Locate the cell with the specified text and output its [x, y] center coordinate. 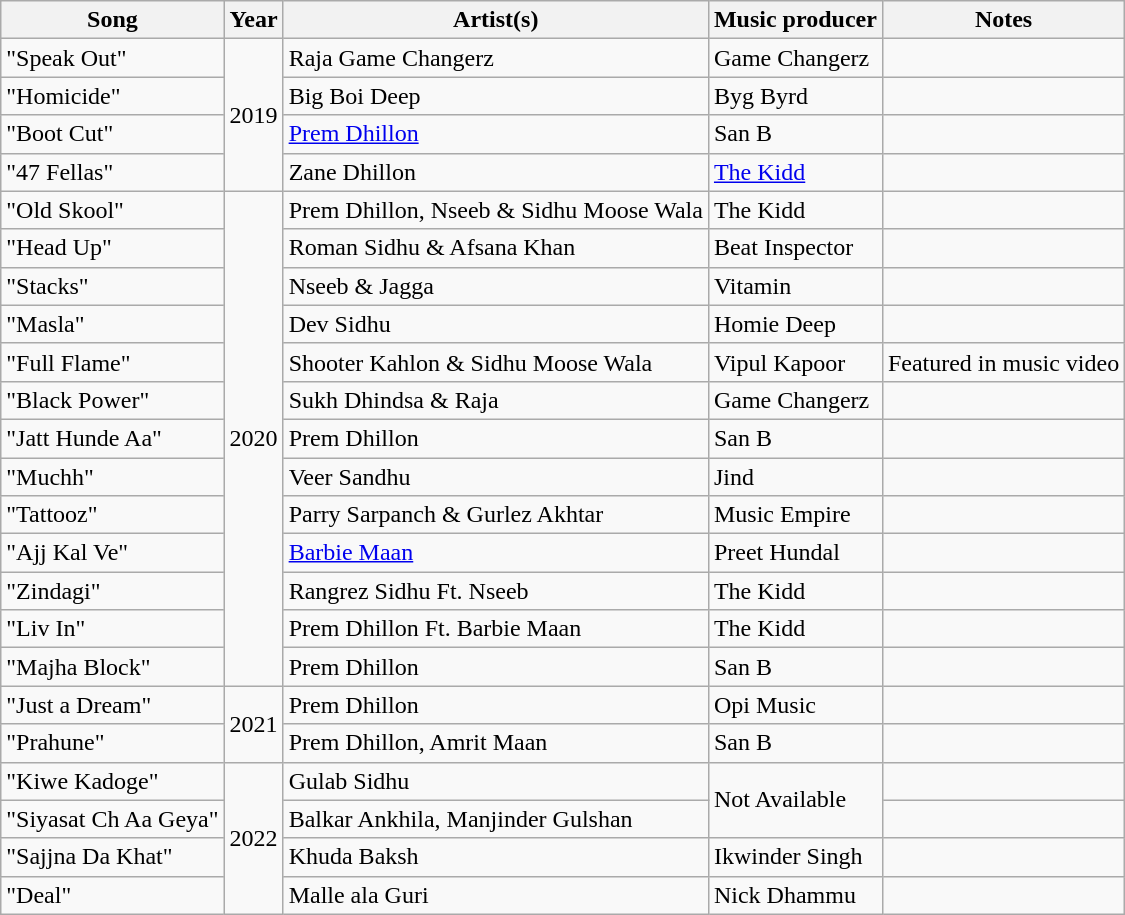
Song [112, 20]
Zane Dhillon [496, 172]
Gulab Sidhu [496, 781]
"Majha Block" [112, 667]
"Boot Cut" [112, 134]
"Kiwe Kadoge" [112, 781]
Opi Music [795, 705]
"Full Flame" [112, 362]
Rangrez Sidhu Ft. Nseeb [496, 591]
Nick Dhammu [795, 895]
Big Boi Deep [496, 96]
Beat Inspector [795, 248]
"Homicide" [112, 96]
Veer Sandhu [496, 477]
Balkar Ankhila, Manjinder Gulshan [496, 819]
Raja Game Changerz [496, 58]
Preet Hundal [795, 553]
Parry Sarpanch & Gurlez Akhtar [496, 515]
"Jatt Hunde Aa" [112, 438]
"Head Up" [112, 248]
"Ajj Kal Ve" [112, 553]
2020 [254, 438]
"Old Skool" [112, 210]
2019 [254, 115]
Nseeb & Jagga [496, 286]
Featured in music video [1003, 362]
Not Available [795, 800]
Prem Dhillon, Amrit Maan [496, 743]
"Black Power" [112, 400]
Khuda Baksh [496, 857]
Prem Dhillon, Nseeb & Sidhu Moose Wala [496, 210]
Vitamin [795, 286]
Barbie Maan [496, 553]
"Siyasat Ch Aa Geya" [112, 819]
"Muchh" [112, 477]
Music Empire [795, 515]
Prem Dhillon Ft. Barbie Maan [496, 629]
"Speak Out" [112, 58]
"Stacks" [112, 286]
"Just a Dream" [112, 705]
Roman Sidhu & Afsana Khan [496, 248]
Shooter Kahlon & Sidhu Moose Wala [496, 362]
Dev Sidhu [496, 324]
"Zindagi" [112, 591]
2022 [254, 838]
Byg Byrd [795, 96]
"47 Fellas" [112, 172]
Music producer [795, 20]
"Prahune" [112, 743]
Malle ala Guri [496, 895]
Sukh Dhindsa & Raja [496, 400]
"Liv In" [112, 629]
Jind [795, 477]
Homie Deep [795, 324]
Ikwinder Singh [795, 857]
"Deal" [112, 895]
2021 [254, 724]
"Masla" [112, 324]
Artist(s) [496, 20]
Year [254, 20]
"Tattooz" [112, 515]
"Sajjna Da Khat" [112, 857]
Vipul Kapoor [795, 362]
Notes [1003, 20]
